Identify which cell holds the provided text, then report its [X, Y] central coordinate. 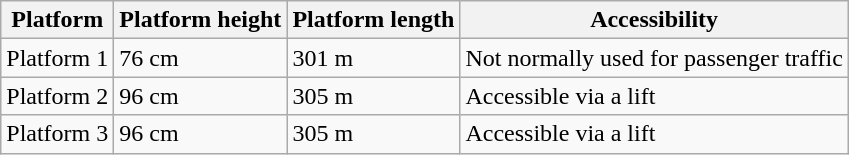
76 cm [200, 58]
Platform 2 [58, 96]
Accessibility [654, 20]
Platform length [374, 20]
Platform [58, 20]
Not normally used for passenger traffic [654, 58]
Platform 1 [58, 58]
Platform height [200, 20]
301 m [374, 58]
Platform 3 [58, 134]
